Determine the (X, Y) coordinate at the center of the cell enclosing the given text.  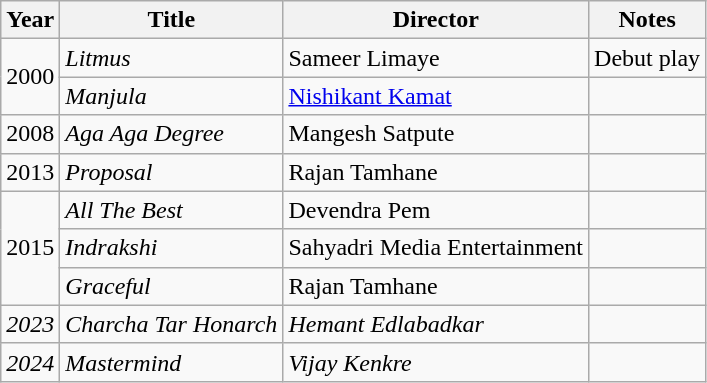
Proposal (172, 172)
Devendra Pem (436, 210)
Manjula (172, 96)
Hemant Edlabadkar (436, 324)
Mastermind (172, 362)
Mangesh Satpute (436, 134)
2013 (30, 172)
Nishikant Kamat (436, 96)
Year (30, 20)
Notes (648, 20)
Indrakshi (172, 248)
2008 (30, 134)
Sahyadri Media Entertainment (436, 248)
Sameer Limaye (436, 58)
2023 (30, 324)
Charcha Tar Honarch (172, 324)
Director (436, 20)
Debut play (648, 58)
All The Best (172, 210)
Aga Aga Degree (172, 134)
Graceful (172, 286)
2024 (30, 362)
Title (172, 20)
2000 (30, 77)
2015 (30, 248)
Vijay Kenkre (436, 362)
Litmus (172, 58)
